Detect which cell encompasses the target text, then output its (x, y) center coordinate. 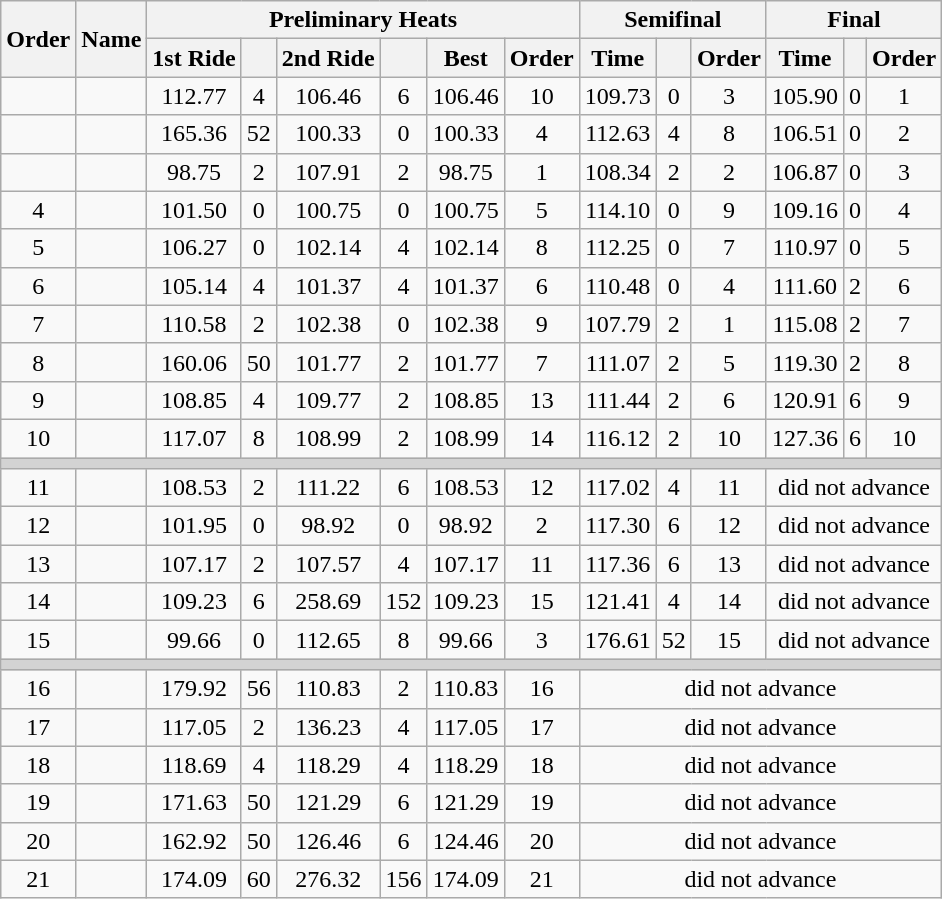
2nd Ride (328, 58)
Semifinal (672, 20)
114.10 (618, 210)
152 (404, 602)
115.08 (804, 324)
165.36 (194, 134)
56 (258, 689)
171.63 (194, 803)
258.69 (328, 602)
162.92 (194, 841)
1st Ride (194, 58)
101.95 (194, 526)
127.36 (804, 438)
126.46 (328, 841)
106.27 (194, 248)
117.30 (618, 526)
109.77 (328, 400)
105.14 (194, 286)
179.92 (194, 689)
60 (258, 879)
106.51 (804, 134)
160.06 (194, 362)
107.79 (618, 324)
107.57 (328, 564)
112.25 (618, 248)
276.32 (328, 879)
Final (854, 20)
Name (112, 39)
106.87 (804, 172)
120.91 (804, 400)
101.50 (194, 210)
111.44 (618, 400)
108.34 (618, 172)
136.23 (328, 727)
110.48 (618, 286)
117.02 (618, 488)
109.16 (804, 210)
121.41 (618, 602)
119.30 (804, 362)
112.77 (194, 96)
117.36 (618, 564)
116.12 (618, 438)
117.07 (194, 438)
112.65 (328, 640)
111.22 (328, 488)
176.61 (618, 640)
107.91 (328, 172)
110.97 (804, 248)
Best (466, 58)
111.60 (804, 286)
110.58 (194, 324)
109.73 (618, 96)
112.63 (618, 134)
156 (404, 879)
Preliminary Heats (363, 20)
111.07 (618, 362)
105.90 (804, 96)
118.69 (194, 765)
124.46 (466, 841)
